Pinpoint the cell where the given text exists, returning its [x, y] midpoint coordinate. 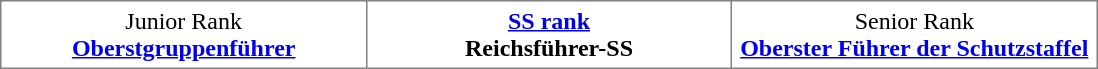
SS rankReichsführer-SS [548, 35]
Junior RankOberstgruppenführer [184, 35]
Senior RankOberster Führer der Schutzstaffel [914, 35]
